Output the (x, y) coordinate of the center of the cell containing the given text.  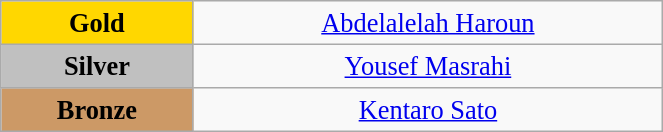
Yousef Masrahi (428, 66)
Gold (97, 22)
Silver (97, 66)
Abdelalelah Haroun (428, 22)
Bronze (97, 109)
Kentaro Sato (428, 109)
